Locate the cell with the specified text and output its [x, y] center coordinate. 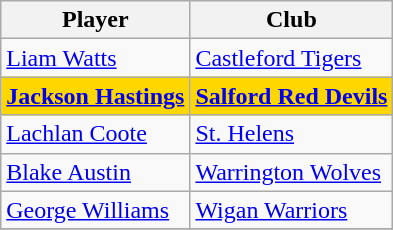
St. Helens [292, 134]
Blake Austin [96, 172]
Wigan Warriors [292, 210]
Liam Watts [96, 58]
George Williams [96, 210]
Club [292, 20]
Lachlan Coote [96, 134]
Jackson Hastings [96, 96]
Castleford Tigers [292, 58]
Salford Red Devils [292, 96]
Player [96, 20]
Warrington Wolves [292, 172]
